Detect which cell encompasses the target text, then output its [X, Y] center coordinate. 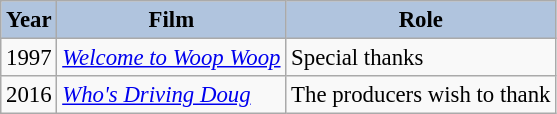
Who's Driving Doug [172, 95]
Special thanks [421, 58]
The producers wish to thank [421, 95]
1997 [29, 58]
Welcome to Woop Woop [172, 58]
Film [172, 20]
Year [29, 20]
2016 [29, 95]
Role [421, 20]
